Return the [x, y] coordinate for the center point of the cell that contains the specified text.  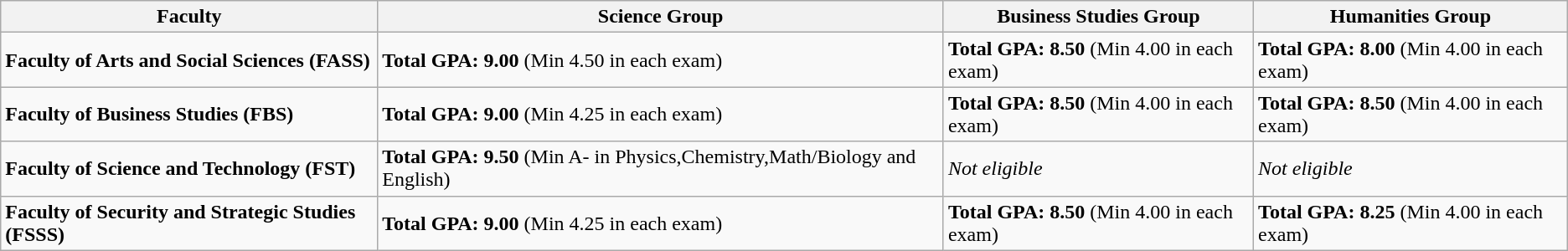
Total GPA: 8.25 (Min 4.00 in each exam) [1411, 223]
Total GPA: 9.50 (Min A- in Physics,Chemistry,Math/Biology and English) [661, 169]
Faculty [189, 17]
Faculty of Business Studies (FBS) [189, 114]
Faculty of Security and Strategic Studies (FSSS) [189, 223]
Total GPA: 8.00 (Min 4.00 in each exam) [1411, 60]
Faculty of Arts and Social Sciences (FASS) [189, 60]
Humanities Group [1411, 17]
Science Group [661, 17]
Total GPA: 9.00 (Min 4.50 in each exam) [661, 60]
Business Studies Group [1098, 17]
Faculty of Science and Technology (FST) [189, 169]
